Locate the cell with the specified text and output its (x, y) center coordinate. 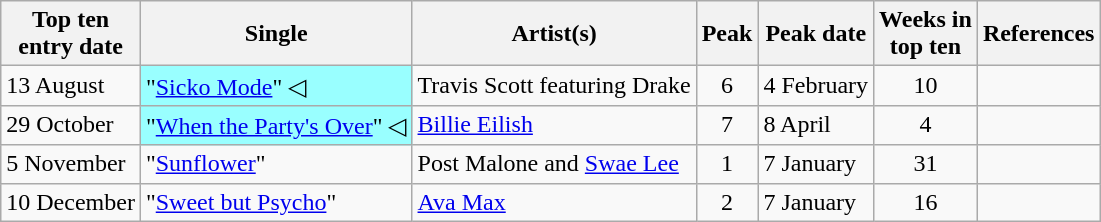
Top tenentry date (71, 34)
10 December (71, 202)
Peak (727, 34)
6 (727, 86)
"Sunflower" (276, 164)
"Sweet but Psycho" (276, 202)
Post Malone and Swae Lee (554, 164)
"Sicko Mode" ◁ (276, 86)
Weeks intop ten (926, 34)
Travis Scott featuring Drake (554, 86)
Billie Eilish (554, 125)
Single (276, 34)
"When the Party's Over" ◁ (276, 125)
7 (727, 125)
13 August (71, 86)
29 October (71, 125)
4 (926, 125)
5 November (71, 164)
References (1038, 34)
16 (926, 202)
Peak date (816, 34)
8 April (816, 125)
31 (926, 164)
1 (727, 164)
2 (727, 202)
Ava Max (554, 202)
Artist(s) (554, 34)
4 February (816, 86)
10 (926, 86)
